Detect which cell encompasses the target text, then output its (x, y) center coordinate. 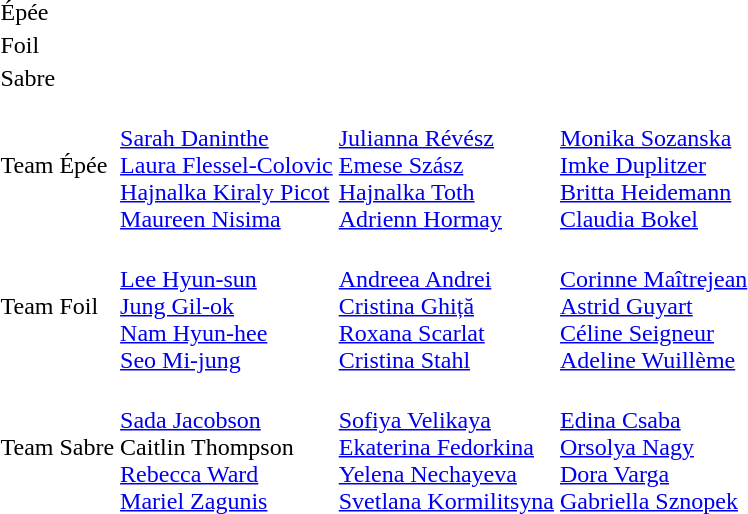
Lee Hyun-sun Jung Gil-ok Nam Hyun-hee Seo Mi-jung (227, 306)
Sarah Daninthe Laura Flessel-Colovic Hajnalka Kiraly Picot Maureen Nisima (227, 165)
Julianna Révész Emese Szász Hajnalka Toth Adrienn Hormay (446, 165)
Andreea Andrei Cristina GhițăRoxana Scarlat Cristina Stahl (446, 306)
